For the text-containing cell, return its midpoint in (x, y) coordinate format. 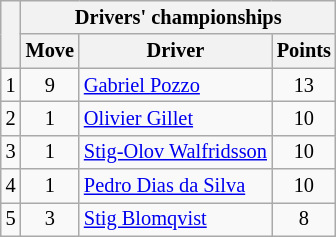
9 (50, 85)
Drivers' championships (178, 17)
Stig-Olov Walfridsson (176, 152)
2 (11, 118)
Olivier Gillet (176, 118)
Points (304, 51)
8 (304, 219)
13 (304, 85)
Driver (176, 51)
Stig Blomqvist (176, 219)
5 (11, 219)
Move (50, 51)
4 (11, 186)
Gabriel Pozzo (176, 85)
Pedro Dias da Silva (176, 186)
